For the text-containing cell, return its midpoint in [x, y] coordinate format. 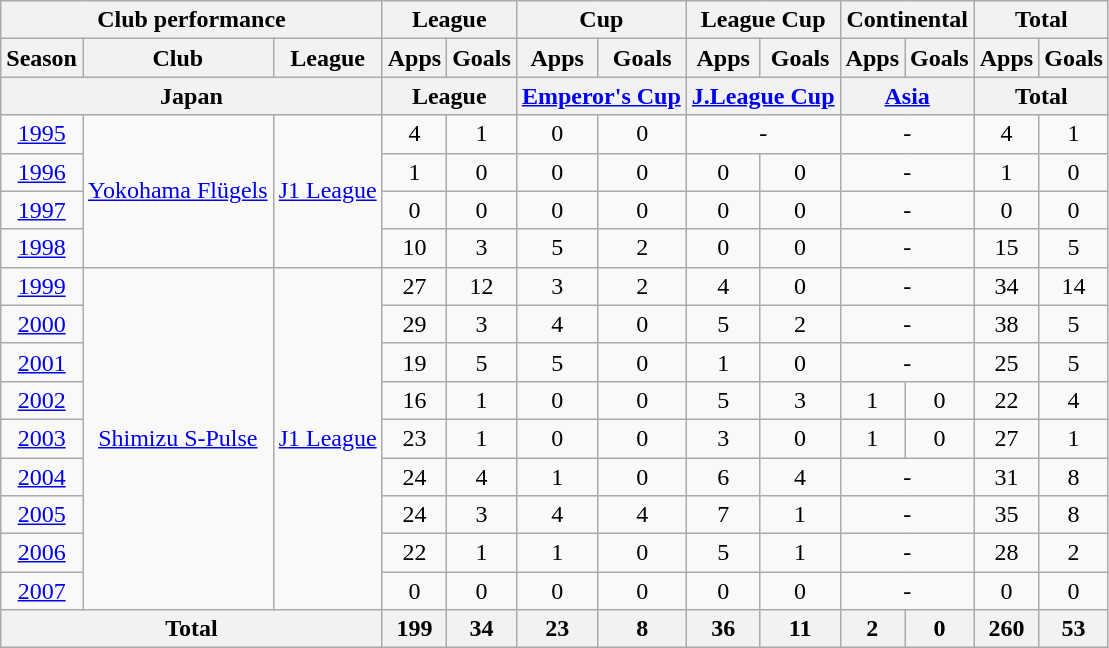
2004 [42, 477]
2003 [42, 438]
Japan [192, 96]
Club performance [192, 20]
53 [1074, 629]
Shimizu S-Pulse [178, 438]
2002 [42, 400]
12 [482, 286]
Continental [907, 20]
2000 [42, 324]
7 [723, 515]
38 [1006, 324]
2005 [42, 515]
Club [178, 58]
15 [1006, 248]
Season [42, 58]
36 [723, 629]
31 [1006, 477]
16 [414, 400]
1995 [42, 134]
260 [1006, 629]
199 [414, 629]
2006 [42, 553]
28 [1006, 553]
11 [800, 629]
1999 [42, 286]
25 [1006, 362]
J.League Cup [763, 96]
1996 [42, 172]
Emperor's Cup [601, 96]
Asia [907, 96]
Cup [601, 20]
6 [723, 477]
2001 [42, 362]
1998 [42, 248]
35 [1006, 515]
19 [414, 362]
29 [414, 324]
10 [414, 248]
League Cup [763, 20]
1997 [42, 210]
14 [1074, 286]
Yokohama Flügels [178, 191]
2007 [42, 591]
